Extract the [x, y] coordinate from the center of the cell holding the provided text.  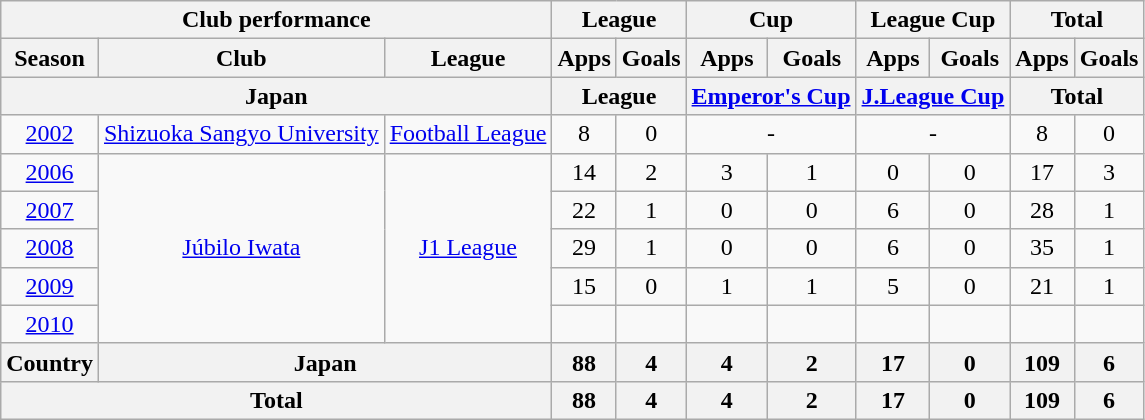
Country [50, 362]
League Cup [933, 20]
28 [1042, 210]
Football League [468, 134]
2009 [50, 286]
2007 [50, 210]
2008 [50, 248]
22 [584, 210]
Emperor's Cup [771, 96]
2006 [50, 172]
2010 [50, 324]
14 [584, 172]
J.League Cup [933, 96]
35 [1042, 248]
29 [584, 248]
2002 [50, 134]
Shizuoka Sangyo University [241, 134]
5 [893, 286]
Júbilo Iwata [241, 248]
Club performance [276, 20]
Club [241, 58]
Season [50, 58]
21 [1042, 286]
J1 League [468, 248]
Cup [771, 20]
15 [584, 286]
